Determine the (x, y) coordinate at the center of the cell enclosing the given text.  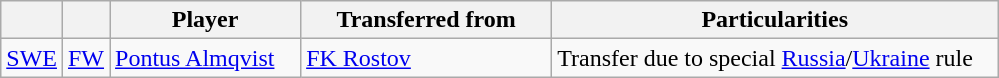
FK Rostov (426, 58)
Player (206, 20)
SWE (32, 58)
Pontus Almqvist (206, 58)
Particularities (775, 20)
FW (86, 58)
Transfer due to special Russia/Ukraine rule (775, 58)
Transferred from (426, 20)
